Locate the cell with the specified text and output its [x, y] center coordinate. 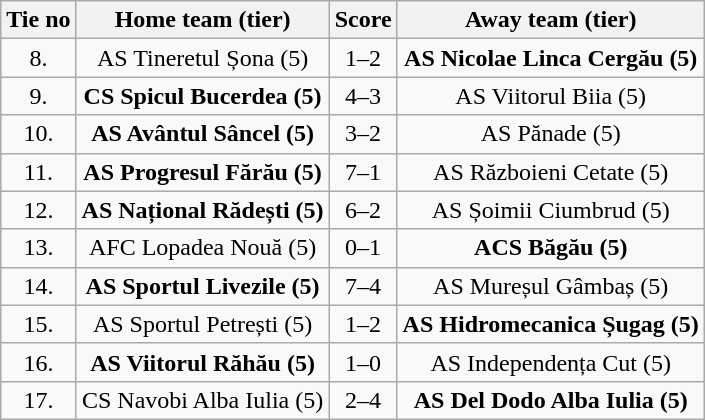
Home team (tier) [202, 20]
AS Tineretul Șona (5) [202, 58]
AS Sportul Petrești (5) [202, 324]
AS Hidromecanica Șugag (5) [550, 324]
6–2 [363, 210]
AS Avântul Sâncel (5) [202, 134]
AS Pănade (5) [550, 134]
AS Sportul Livezile (5) [202, 286]
7–1 [363, 172]
AS Șoimii Ciumbrud (5) [550, 210]
ACS Băgău (5) [550, 248]
1–0 [363, 362]
AS Del Dodo Alba Iulia (5) [550, 400]
15. [38, 324]
AFC Lopadea Nouă (5) [202, 248]
AS Războieni Cetate (5) [550, 172]
Score [363, 20]
4–3 [363, 96]
11. [38, 172]
16. [38, 362]
AS Independența Cut (5) [550, 362]
CS Navobi Alba Iulia (5) [202, 400]
8. [38, 58]
Away team (tier) [550, 20]
AS Progresul Fărău (5) [202, 172]
CS Spicul Bucerdea (5) [202, 96]
AS Nicolae Linca Cergău (5) [550, 58]
9. [38, 96]
Tie no [38, 20]
2–4 [363, 400]
AS Mureșul Gâmbaș (5) [550, 286]
AS Viitorul Răhău (5) [202, 362]
12. [38, 210]
13. [38, 248]
AS Viitorul Biia (5) [550, 96]
3–2 [363, 134]
0–1 [363, 248]
7–4 [363, 286]
AS Național Rădești (5) [202, 210]
10. [38, 134]
14. [38, 286]
17. [38, 400]
